Search for the cell housing the specified text and yield its [x, y] center coordinate. 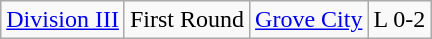
Grove City [309, 20]
First Round [186, 20]
L 0-2 [400, 20]
Division III [63, 20]
